Search for the cell housing the specified text and yield its [X, Y] center coordinate. 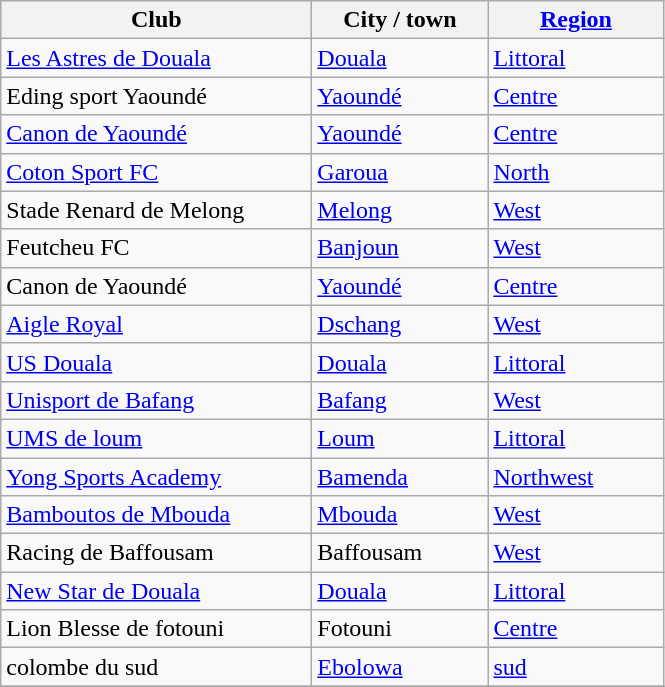
Club [156, 20]
Bamboutos de Mbouda [156, 515]
Banjoun [400, 248]
Loum [400, 438]
Region [576, 20]
Lion Blesse de fotouni [156, 629]
Melong [400, 210]
US Douala [156, 362]
Eding sport Yaoundé [156, 96]
Bamenda [400, 477]
Fotouni [400, 629]
City / town [400, 20]
Les Astres de Douala [156, 58]
Stade Renard de Melong [156, 210]
Unisport de Bafang [156, 400]
New Star de Douala [156, 591]
Baffousam [400, 553]
Ebolowa [400, 667]
Feutcheu FC [156, 248]
Racing de Baffousam [156, 553]
colombe du sud [156, 667]
Aigle Royal [156, 324]
Mbouda [400, 515]
North [576, 172]
Bafang [400, 400]
Yong Sports Academy [156, 477]
Dschang [400, 324]
Garoua [400, 172]
Northwest [576, 477]
sud [576, 667]
UMS de loum [156, 438]
Coton Sport FC [156, 172]
